Pinpoint the cell where the given text exists, returning its [x, y] midpoint coordinate. 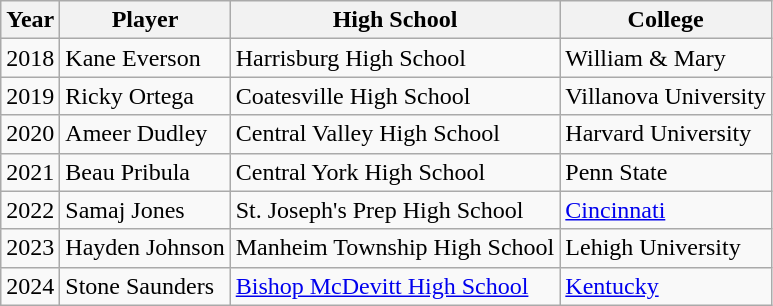
Player [145, 20]
Ameer Dudley [145, 134]
Villanova University [666, 96]
2022 [30, 210]
William & Mary [666, 58]
2021 [30, 172]
2023 [30, 248]
2018 [30, 58]
Harvard University [666, 134]
Samaj Jones [145, 210]
Harrisburg High School [395, 58]
Kane Everson [145, 58]
Cincinnati [666, 210]
St. Joseph's Prep High School [395, 210]
High School [395, 20]
Central Valley High School [395, 134]
Beau Pribula [145, 172]
Central York High School [395, 172]
Ricky Ortega [145, 96]
Manheim Township High School [395, 248]
Lehigh University [666, 248]
Year [30, 20]
Coatesville High School [395, 96]
2024 [30, 286]
College [666, 20]
Bishop McDevitt High School [395, 286]
Kentucky [666, 286]
Stone Saunders [145, 286]
2020 [30, 134]
Penn State [666, 172]
Hayden Johnson [145, 248]
2019 [30, 96]
